Provide the [x, y] coordinate of the cell's center where the given text is located.  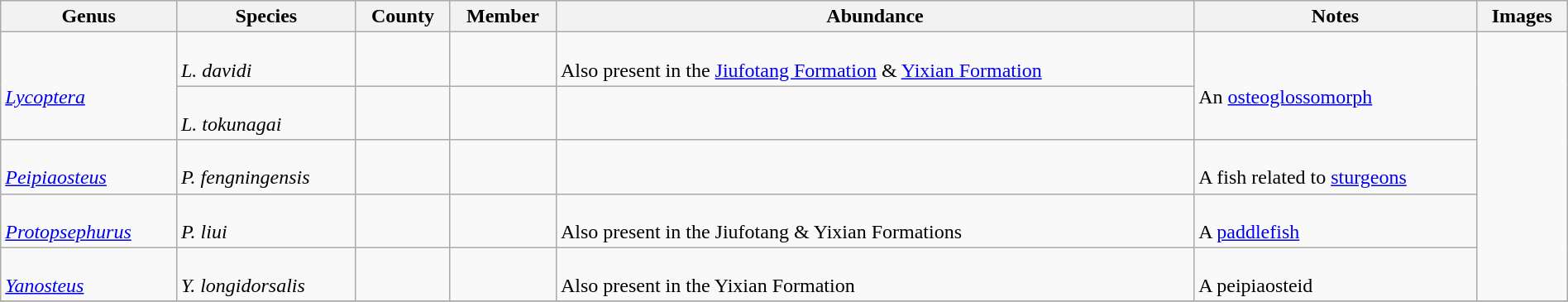
Yanosteus [89, 275]
Member [503, 17]
Also present in the Yixian Formation [875, 275]
Protopsephurus [89, 220]
Lycoptera [89, 86]
P. liui [266, 220]
Abundance [875, 17]
Also present in the Jiufotang Formation & Yixian Formation [875, 60]
Genus [89, 17]
County [402, 17]
L. davidi [266, 60]
Species [266, 17]
Also present in the Jiufotang & Yixian Formations [875, 220]
An osteoglossomorph [1336, 86]
P. fengningensis [266, 167]
Peipiaosteus [89, 167]
A paddlefish [1336, 220]
Images [1522, 17]
A peipiaosteid [1336, 275]
Notes [1336, 17]
L. tokunagai [266, 113]
Y. longidorsalis [266, 275]
A fish related to sturgeons [1336, 167]
